Output the [X, Y] coordinate of the center of the cell containing the given text.  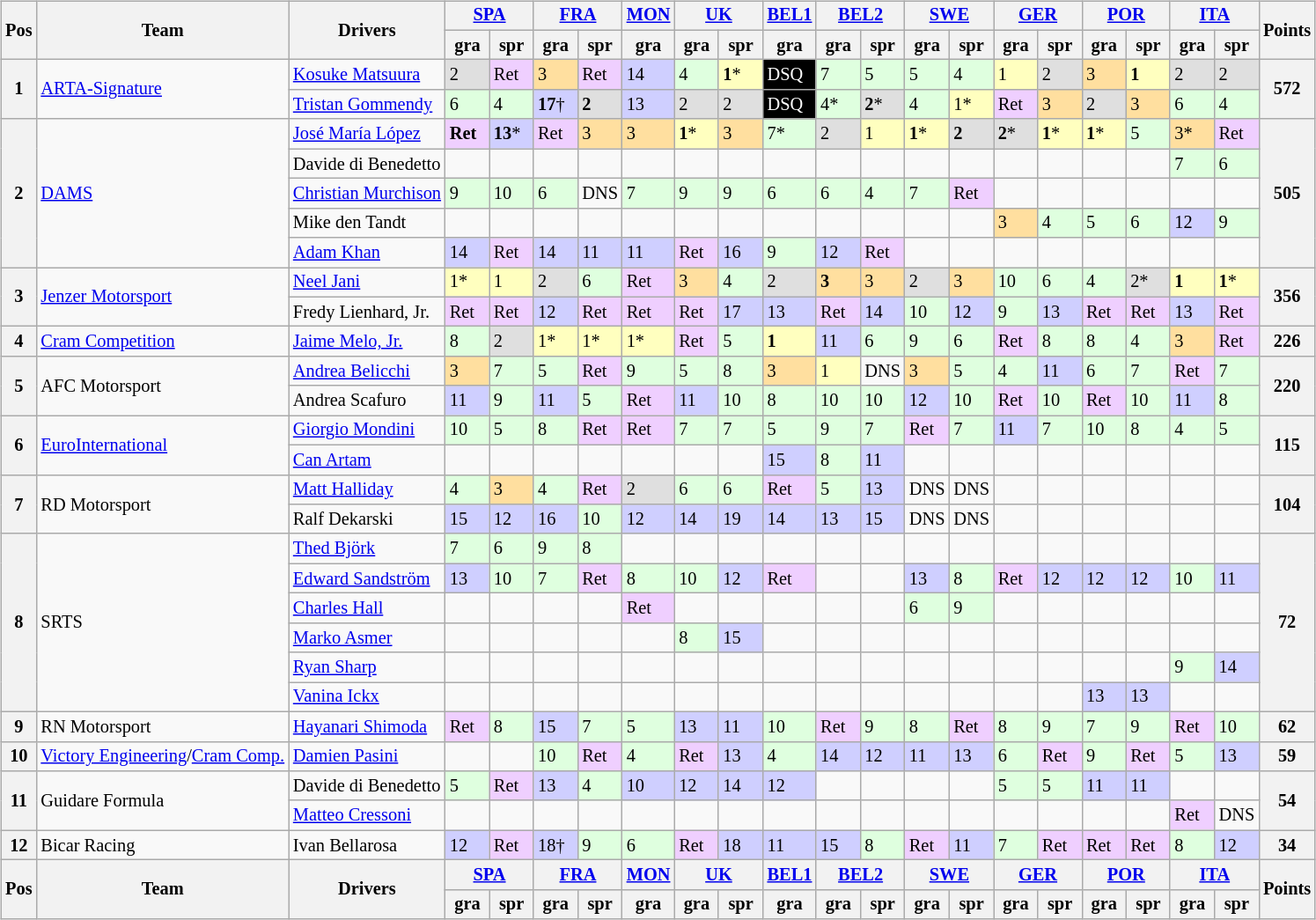
José María López [367, 134]
ARTA-Signature [162, 90]
Cram Competition [162, 342]
Andrea Belicchi [367, 372]
7* [790, 134]
Fredy Lienhard, Jr. [367, 312]
Can Artam [367, 460]
62 [1287, 726]
115 [1287, 445]
Hayanari Shimoda [367, 726]
72 [1287, 622]
3* [1192, 134]
17 [740, 312]
104 [1287, 504]
Charles Hall [367, 608]
18† [555, 845]
17† [555, 105]
Ivan Bellarosa [367, 845]
RN Motorsport [162, 726]
572 [1287, 90]
59 [1287, 756]
Damien Pasini [367, 756]
Matteo Cressoni [367, 815]
226 [1287, 342]
Jaime Melo, Jr. [367, 342]
Neel Jani [367, 283]
Tristan Gommendy [367, 105]
Vanina Ickx [367, 697]
Matt Halliday [367, 489]
Christian Murchison [367, 194]
Adam Khan [367, 253]
Jenzer Motorsport [162, 298]
EuroInternational [162, 445]
356 [1287, 298]
DAMS [162, 193]
Edward Sandström [367, 578]
Mike den Tandt [367, 223]
34 [1287, 845]
19 [740, 519]
Andrea Scafuro [367, 401]
AFC Motorsport [162, 386]
Victory Engineering/Cram Comp. [162, 756]
505 [1287, 193]
220 [1287, 386]
Ryan Sharp [367, 667]
Thed Björk [367, 548]
18 [740, 845]
Bicar Racing [162, 845]
Marko Asmer [367, 637]
54 [1287, 801]
Giorgio Mondini [367, 431]
SRTS [162, 622]
Kosuke Matsuura [367, 75]
13* [511, 134]
Guidare Formula [162, 801]
Ralf Dekarski [367, 519]
RD Motorsport [162, 504]
4* [838, 105]
